Extract the [X, Y] coordinate from the center of the cell holding the provided text.  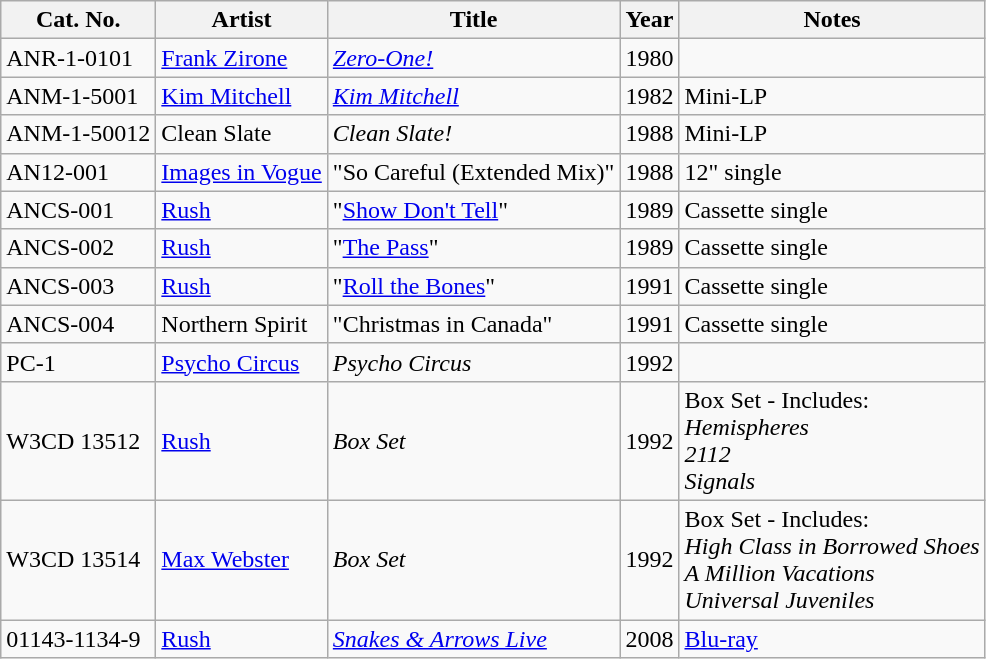
Frank Zirone [242, 58]
ANCS-002 [78, 248]
W3CD 13512 [78, 440]
"Roll the Bones" [474, 286]
"Show Don't Tell" [474, 210]
"The Pass" [474, 248]
ANCS-004 [78, 324]
1982 [650, 96]
ANCS-003 [78, 286]
Zero-One! [474, 58]
Cat. No. [78, 20]
Clean Slate [242, 134]
Box Set - Includes:Hemispheres2112Signals [832, 440]
01143-1134-9 [78, 639]
Title [474, 20]
W3CD 13514 [78, 560]
Year [650, 20]
Northern Spirit [242, 324]
2008 [650, 639]
Blu-ray [832, 639]
"So Careful (Extended Mix)" [474, 172]
"Christmas in Canada" [474, 324]
Snakes & Arrows Live [474, 639]
Artist [242, 20]
Images in Vogue [242, 172]
Max Webster [242, 560]
AN12-001 [78, 172]
ANM-1-5001 [78, 96]
12" single [832, 172]
Box Set - Includes:High Class in Borrowed ShoesA Million VacationsUniversal Juveniles [832, 560]
ANR-1-0101 [78, 58]
Notes [832, 20]
ANCS-001 [78, 210]
ANM-1-50012 [78, 134]
Clean Slate! [474, 134]
1980 [650, 58]
PC-1 [78, 362]
